Pinpoint the cell where the given text exists, returning its [x, y] midpoint coordinate. 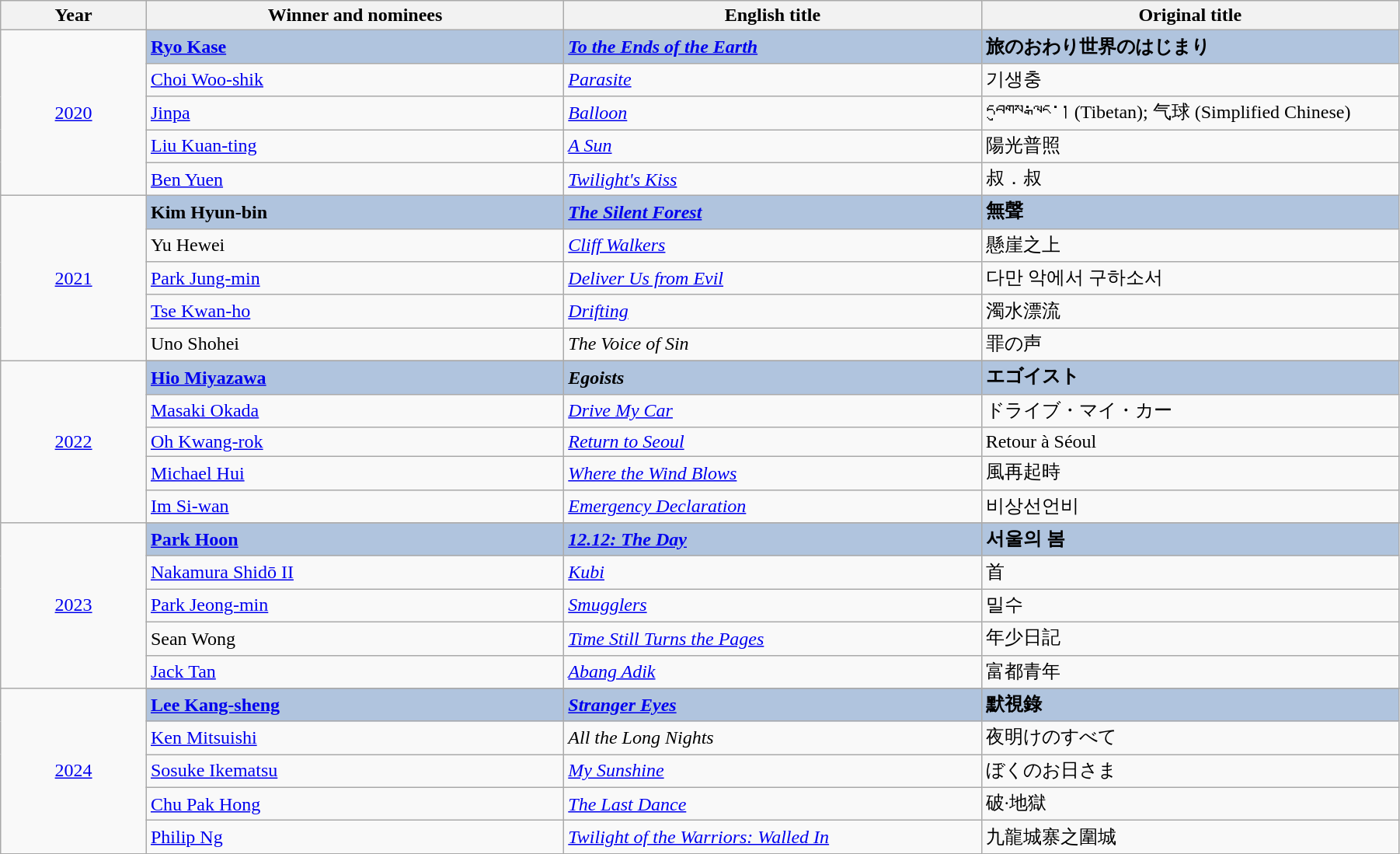
エゴイスト [1190, 378]
Sosuke Ikematsu [354, 771]
2023 [74, 606]
Where the Wind Blows [772, 474]
The Voice of Sin [772, 345]
기생충 [1190, 79]
Uno Shohei [354, 345]
Nakamura Shidō II [354, 572]
Twilight of the Warriors: Walled In [772, 838]
九龍城寨之圍城 [1190, 838]
Liu Kuan-ting [354, 146]
陽光普照 [1190, 146]
비상선언비 [1190, 507]
Winner and nominees [354, 16]
Retour à Séoul [1190, 442]
Twilight's Kiss [772, 179]
Oh Kwang-rok [354, 442]
年少日記 [1190, 639]
Park Jung-min [354, 278]
Ken Mitsuishi [354, 738]
2024 [74, 771]
Philip Ng [354, 838]
濁水漂流 [1190, 311]
Park Hoon [354, 539]
Chu Pak Hong [354, 803]
破·地獄 [1190, 803]
밀수 [1190, 606]
Return to Seoul [772, 442]
Michael Hui [354, 474]
All the Long Nights [772, 738]
Jinpa [354, 113]
Smugglers [772, 606]
Yu Hewei [354, 246]
Emergency Declaration [772, 507]
English title [772, 16]
Tse Kwan-ho [354, 311]
ぼくのお日さま [1190, 771]
Balloon [772, 113]
Abang Adik [772, 671]
風再起時 [1190, 474]
Drive My Car [772, 410]
Jack Tan [354, 671]
罪の声 [1190, 345]
Cliff Walkers [772, 246]
Choi Woo-shik [354, 79]
My Sunshine [772, 771]
首 [1190, 572]
Ryo Kase [354, 47]
The Silent Forest [772, 213]
2020 [74, 113]
The Last Dance [772, 803]
Stranger Eyes [772, 706]
དབུགས་ལྒང་། (Tibetan); 气球 (Simplified Chinese) [1190, 113]
Hio Miyazawa [354, 378]
旅のおわり世界のはじまり [1190, 47]
Egoists [772, 378]
Im Si-wan [354, 507]
Deliver Us from Evil [772, 278]
서울의 봄 [1190, 539]
Parasite [772, 79]
無聲 [1190, 213]
2021 [74, 278]
Sean Wong [354, 639]
A Sun [772, 146]
2022 [74, 441]
富都青年 [1190, 671]
Year [74, 16]
Original title [1190, 16]
To the Ends of the Earth [772, 47]
Drifting [772, 311]
叔．叔 [1190, 179]
Time Still Turns the Pages [772, 639]
Ben Yuen [354, 179]
Lee Kang-sheng [354, 706]
다만 악에서 구하소서 [1190, 278]
ドライブ・マイ・カー [1190, 410]
Kubi [772, 572]
懸崖之上 [1190, 246]
Park Jeong-min [354, 606]
夜明けのすべて [1190, 738]
12.12: The Day [772, 539]
默視錄 [1190, 706]
Kim Hyun-bin [354, 213]
Masaki Okada [354, 410]
